From the cell containing the given text, extract its center point as [x, y] coordinate. 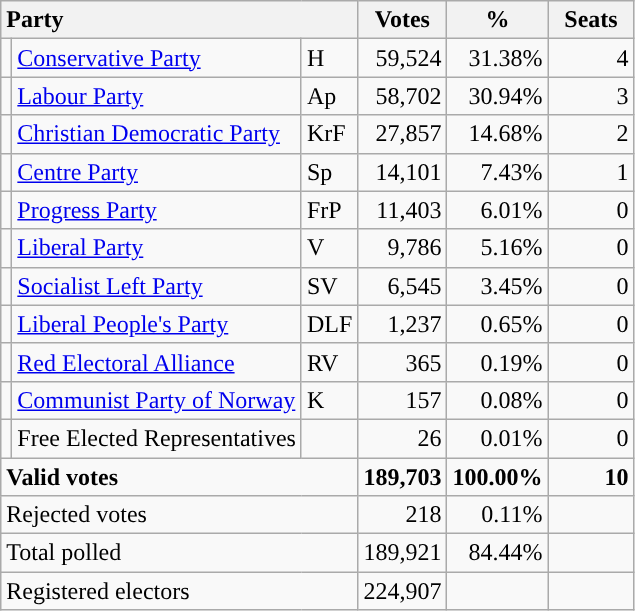
365 [402, 362]
FrP [329, 210]
224,907 [402, 591]
Valid votes [180, 477]
157 [402, 400]
100.00% [498, 477]
1,237 [402, 324]
11,403 [402, 210]
0.19% [498, 362]
Red Electoral Alliance [157, 362]
189,921 [402, 553]
31.38% [498, 58]
Sp [329, 172]
218 [402, 515]
59,524 [402, 58]
Registered electors [180, 591]
Conservative Party [157, 58]
2 [591, 134]
Communist Party of Norway [157, 400]
RV [329, 362]
SV [329, 286]
0.65% [498, 324]
Votes [402, 20]
Liberal People's Party [157, 324]
84.44% [498, 553]
7.43% [498, 172]
Christian Democratic Party [157, 134]
30.94% [498, 96]
% [498, 20]
0.08% [498, 400]
Liberal Party [157, 248]
Rejected votes [180, 515]
4 [591, 58]
3 [591, 96]
Centre Party [157, 172]
14,101 [402, 172]
Socialist Left Party [157, 286]
1 [591, 172]
6.01% [498, 210]
27,857 [402, 134]
0.11% [498, 515]
V [329, 248]
58,702 [402, 96]
9,786 [402, 248]
Total polled [180, 553]
6,545 [402, 286]
H [329, 58]
26 [402, 438]
DLF [329, 324]
14.68% [498, 134]
Ap [329, 96]
K [329, 400]
Seats [591, 20]
5.16% [498, 248]
10 [591, 477]
189,703 [402, 477]
Free Elected Representatives [157, 438]
3.45% [498, 286]
Labour Party [157, 96]
Party [180, 20]
Progress Party [157, 210]
KrF [329, 134]
0.01% [498, 438]
